Return [x, y] of the center of cell containing provided text 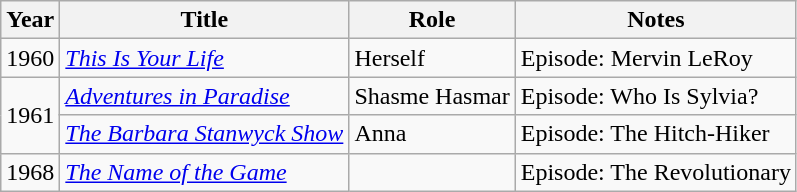
1960 [30, 58]
Anna [432, 134]
Adventures in Paradise [204, 96]
The Name of the Game [204, 172]
Episode: The Hitch-Hiker [656, 134]
Episode: Who Is Sylvia? [656, 96]
Year [30, 20]
Notes [656, 20]
This Is Your Life [204, 58]
1961 [30, 115]
Episode: The Revolutionary [656, 172]
Title [204, 20]
1968 [30, 172]
Shasme Hasmar [432, 96]
Episode: Mervin LeRoy [656, 58]
The Barbara Stanwyck Show [204, 134]
Herself [432, 58]
Role [432, 20]
